Search for the cell housing the specified text and yield its [X, Y] center coordinate. 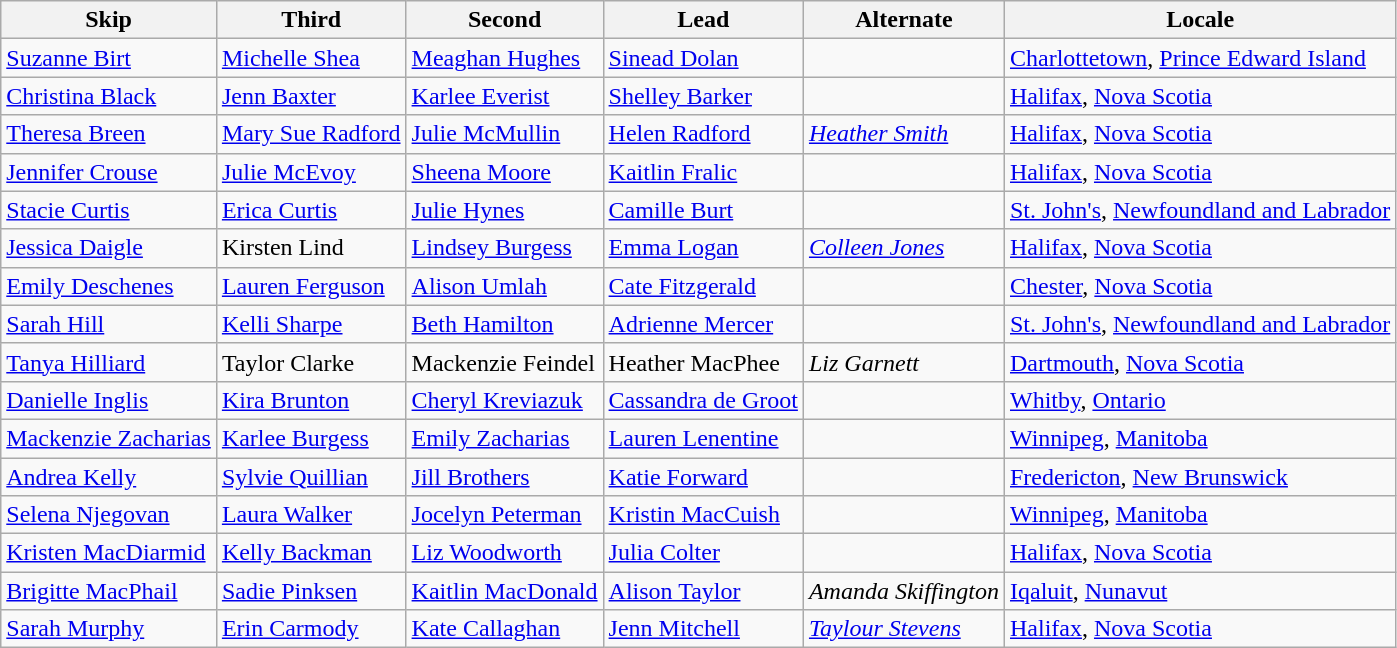
Selena Njegovan [109, 515]
Heather Smith [904, 134]
Karlee Everist [504, 96]
Sheena Moore [504, 172]
Emma Logan [703, 248]
Julie McMullin [504, 134]
Iqaluit, Nunavut [1200, 591]
Jill Brothers [504, 477]
Kelli Sharpe [311, 324]
Jennifer Crouse [109, 172]
Jocelyn Peterman [504, 515]
Lindsey Burgess [504, 248]
Kate Callaghan [504, 629]
Sarah Hill [109, 324]
Dartmouth, Nova Scotia [1200, 362]
Kirsten Lind [311, 248]
Christina Black [109, 96]
Katie Forward [703, 477]
Karlee Burgess [311, 438]
Meaghan Hughes [504, 58]
Kristen MacDiarmid [109, 553]
Emily Deschenes [109, 286]
Amanda Skiffington [904, 591]
Taylour Stevens [904, 629]
Sylvie Quillian [311, 477]
Danielle Inglis [109, 400]
Helen Radford [703, 134]
Third [311, 20]
Suzanne Birt [109, 58]
Kaitlin MacDonald [504, 591]
Jessica Daigle [109, 248]
Shelley Barker [703, 96]
Cassandra de Groot [703, 400]
Cate Fitzgerald [703, 286]
Emily Zacharias [504, 438]
Fredericton, New Brunswick [1200, 477]
Erin Carmody [311, 629]
Skip [109, 20]
Lead [703, 20]
Kira Brunton [311, 400]
Alternate [904, 20]
Second [504, 20]
Chester, Nova Scotia [1200, 286]
Camille Burt [703, 210]
Kelly Backman [311, 553]
Alison Umlah [504, 286]
Alison Taylor [703, 591]
Laura Walker [311, 515]
Heather MacPhee [703, 362]
Andrea Kelly [109, 477]
Adrienne Mercer [703, 324]
Stacie Curtis [109, 210]
Jenn Mitchell [703, 629]
Lauren Ferguson [311, 286]
Mary Sue Radford [311, 134]
Locale [1200, 20]
Brigitte MacPhail [109, 591]
Erica Curtis [311, 210]
Liz Woodworth [504, 553]
Tanya Hilliard [109, 362]
Taylor Clarke [311, 362]
Liz Garnett [904, 362]
Lauren Lenentine [703, 438]
Michelle Shea [311, 58]
Beth Hamilton [504, 324]
Cheryl Kreviazuk [504, 400]
Mackenzie Feindel [504, 362]
Sadie Pinksen [311, 591]
Kristin MacCuish [703, 515]
Mackenzie Zacharias [109, 438]
Julie McEvoy [311, 172]
Julia Colter [703, 553]
Julie Hynes [504, 210]
Sarah Murphy [109, 629]
Whitby, Ontario [1200, 400]
Kaitlin Fralic [703, 172]
Colleen Jones [904, 248]
Theresa Breen [109, 134]
Sinead Dolan [703, 58]
Charlottetown, Prince Edward Island [1200, 58]
Jenn Baxter [311, 96]
